Search for the cell housing the specified text and yield its (X, Y) center coordinate. 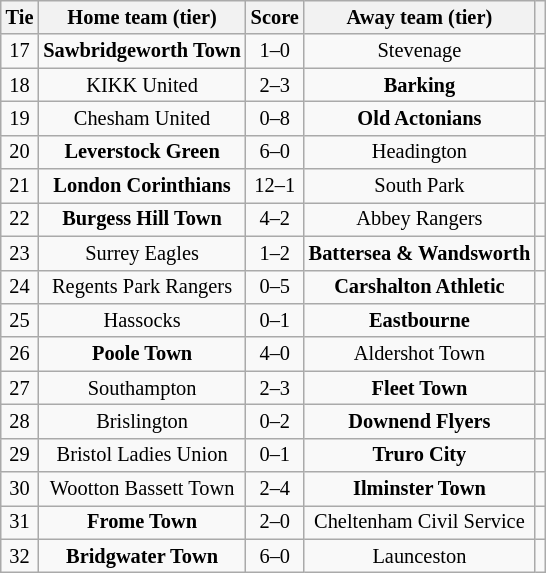
Chesham United (142, 118)
26 (20, 354)
1–0 (275, 51)
Score (275, 17)
0–8 (275, 118)
Barking (420, 85)
0–2 (275, 421)
22 (20, 219)
Stevenage (420, 51)
Southampton (142, 388)
Eastbourne (420, 320)
Sawbridgeworth Town (142, 51)
Downend Flyers (420, 421)
Bristol Ladies Union (142, 455)
Tie (20, 17)
South Park (420, 186)
25 (20, 320)
31 (20, 522)
Abbey Rangers (420, 219)
Frome Town (142, 522)
Hassocks (142, 320)
24 (20, 287)
Ilminster Town (420, 489)
Carshalton Athletic (420, 287)
Poole Town (142, 354)
21 (20, 186)
27 (20, 388)
2–4 (275, 489)
KIKK United (142, 85)
Fleet Town (420, 388)
28 (20, 421)
18 (20, 85)
Bridgwater Town (142, 556)
Truro City (420, 455)
Home team (tier) (142, 17)
Regents Park Rangers (142, 287)
1–2 (275, 253)
Headington (420, 152)
Brislington (142, 421)
Cheltenham Civil Service (420, 522)
Aldershot Town (420, 354)
12–1 (275, 186)
17 (20, 51)
Burgess Hill Town (142, 219)
32 (20, 556)
London Corinthians (142, 186)
4–2 (275, 219)
29 (20, 455)
23 (20, 253)
Launceston (420, 556)
Battersea & Wandsworth (420, 253)
2–0 (275, 522)
Leverstock Green (142, 152)
Surrey Eagles (142, 253)
Old Actonians (420, 118)
Wootton Bassett Town (142, 489)
19 (20, 118)
20 (20, 152)
30 (20, 489)
4–0 (275, 354)
Away team (tier) (420, 17)
0–5 (275, 287)
